Output the [X, Y] coordinate of the center of the cell containing the given text.  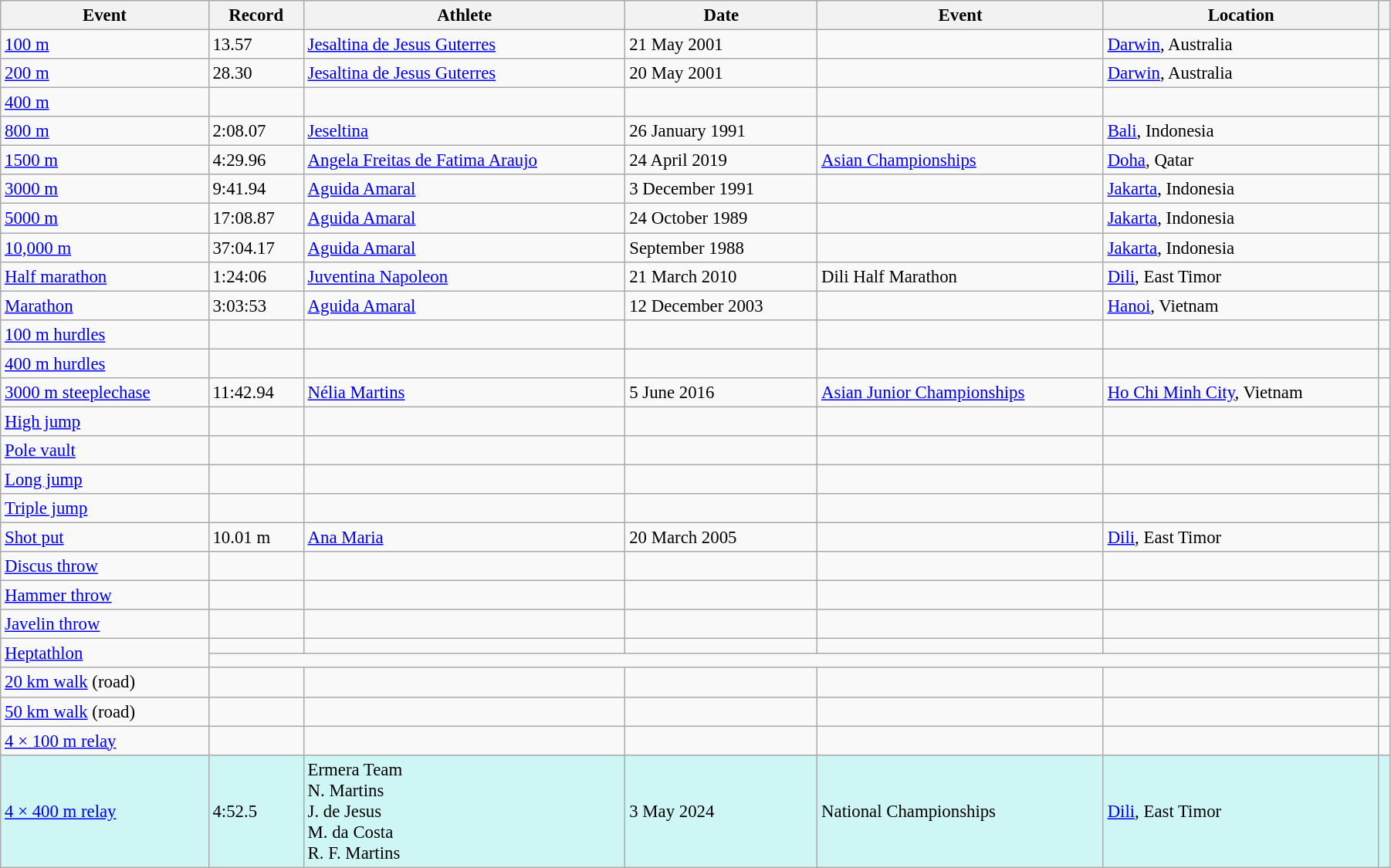
High jump [105, 421]
5 June 2016 [721, 393]
Long jump [105, 479]
Location [1241, 15]
1:24:06 [256, 276]
21 March 2010 [721, 276]
28.30 [256, 73]
200 m [105, 73]
Dili Half Marathon [960, 276]
Discus throw [105, 566]
400 m [105, 103]
Athlete [465, 15]
Marathon [105, 306]
National Championships [960, 811]
37:04.17 [256, 248]
24 April 2019 [721, 160]
11:42.94 [256, 393]
Hanoi, Vietnam [1241, 306]
400 m hurdles [105, 363]
Record [256, 15]
10.01 m [256, 538]
24 October 1989 [721, 218]
9:41.94 [256, 189]
Nélia Martins [465, 393]
Heptathlon [105, 654]
Date [721, 15]
3000 m steeplechase [105, 393]
Shot put [105, 538]
20 May 2001 [721, 73]
21 May 2001 [721, 45]
3 May 2024 [721, 811]
20 km walk (road) [105, 683]
Angela Freitas de Fatima Araujo [465, 160]
Asian Championships [960, 160]
3 December 1991 [721, 189]
Ermera TeamN. MartinsJ. de JesusM. da CostaR. F. Martins [465, 811]
Ho Chi Minh City, Vietnam [1241, 393]
4:29.96 [256, 160]
1500 m [105, 160]
17:08.87 [256, 218]
4:52.5 [256, 811]
20 March 2005 [721, 538]
Jeseltina [465, 131]
2:08.07 [256, 131]
12 December 2003 [721, 306]
13.57 [256, 45]
5000 m [105, 218]
Doha, Qatar [1241, 160]
4 × 400 m relay [105, 811]
Half marathon [105, 276]
September 1988 [721, 248]
800 m [105, 131]
Juventina Napoleon [465, 276]
Asian Junior Championships [960, 393]
100 m hurdles [105, 334]
Triple jump [105, 508]
100 m [105, 45]
26 January 1991 [721, 131]
50 km walk (road) [105, 711]
4 × 100 m relay [105, 741]
Pole vault [105, 451]
Bali, Indonesia [1241, 131]
3:03:53 [256, 306]
Ana Maria [465, 538]
Javelin throw [105, 624]
10,000 m [105, 248]
3000 m [105, 189]
Hammer throw [105, 596]
